Search for the cell housing the specified text and yield its (x, y) center coordinate. 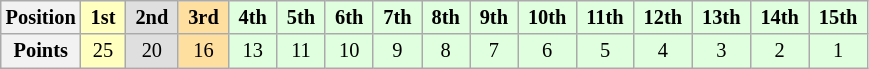
11th (604, 17)
20 (152, 51)
13th (721, 17)
4th (253, 17)
10 (349, 51)
16 (203, 51)
14th (779, 17)
6 (547, 51)
8 (446, 51)
7 (494, 51)
2 (779, 51)
9 (397, 51)
2nd (152, 17)
25 (104, 51)
5th (301, 17)
12th (663, 17)
6th (349, 17)
3 (721, 51)
5 (604, 51)
9th (494, 17)
10th (547, 17)
13 (253, 51)
7th (397, 17)
8th (446, 17)
4 (663, 51)
Points (41, 51)
11 (301, 51)
1 (838, 51)
15th (838, 17)
Position (41, 17)
1st (104, 17)
3rd (203, 17)
